Search for the cell housing the specified text and yield its (X, Y) center coordinate. 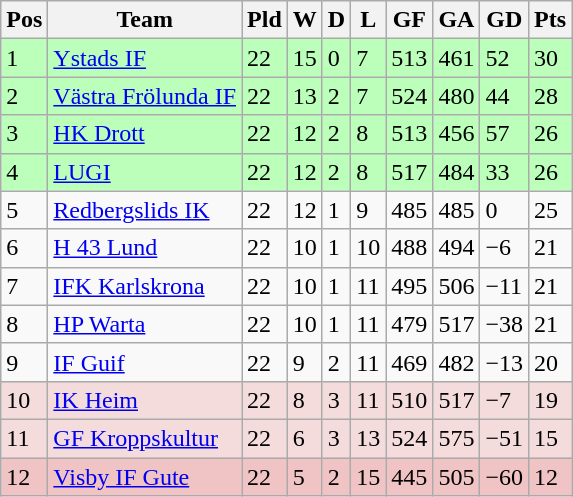
H 43 Lund (145, 248)
Visby IF Gute (145, 477)
Västra Frölunda IF (145, 96)
33 (504, 172)
GD (504, 20)
IF Guif (145, 362)
−7 (504, 400)
Pts (550, 20)
L (368, 20)
Pld (265, 20)
456 (456, 134)
GA (456, 20)
482 (456, 362)
495 (410, 286)
52 (504, 58)
−51 (504, 438)
IFK Karlskrona (145, 286)
20 (550, 362)
−38 (504, 324)
−6 (504, 248)
Ystads IF (145, 58)
HK Drott (145, 134)
488 (410, 248)
510 (410, 400)
575 (456, 438)
506 (456, 286)
25 (550, 210)
GF Kroppskultur (145, 438)
44 (504, 96)
30 (550, 58)
−60 (504, 477)
469 (410, 362)
57 (504, 134)
Pos (24, 20)
4 (24, 172)
484 (456, 172)
LUGI (145, 172)
Team (145, 20)
494 (456, 248)
−11 (504, 286)
19 (550, 400)
445 (410, 477)
461 (456, 58)
D (336, 20)
W (304, 20)
480 (456, 96)
28 (550, 96)
Redbergslids IK (145, 210)
IK Heim (145, 400)
GF (410, 20)
HP Warta (145, 324)
479 (410, 324)
−13 (504, 362)
505 (456, 477)
